Capture the cell that displays the provided text and extract its (x, y) central coordinate. 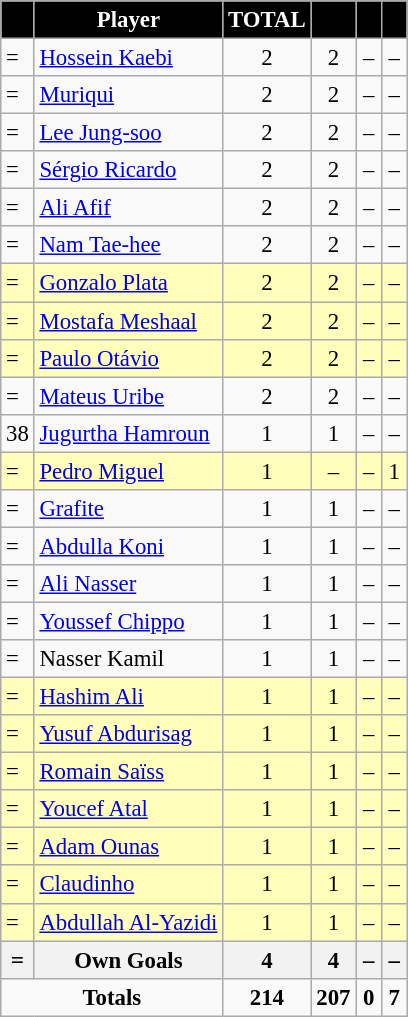
Totals (112, 997)
Jugurtha Hamroun (128, 433)
214 (267, 997)
Ali Afif (128, 208)
Sérgio Ricardo (128, 170)
Pedro Miguel (128, 471)
0 (369, 997)
Nasser Kamil (128, 659)
Adam Ounas (128, 847)
Mateus Uribe (128, 396)
Player (128, 20)
Abdulla Koni (128, 546)
Muriqui (128, 95)
Hashim Ali (128, 697)
Youcef Atal (128, 809)
Claudinho (128, 885)
Ali Nasser (128, 584)
Paulo Otávio (128, 358)
Mostafa Meshaal (128, 321)
Grafite (128, 509)
Lee Jung-soo (128, 133)
207 (334, 997)
Gonzalo Plata (128, 283)
Nam Tae-hee (128, 245)
Romain Saïss (128, 772)
Youssef Chippo (128, 621)
7 (394, 997)
Own Goals (128, 960)
TOTAL (267, 20)
38 (18, 433)
Abdullah Al-Yazidi (128, 922)
Hossein Kaebi (128, 58)
Yusuf Abdurisag (128, 734)
